Detect which cell encompasses the target text, then output its (x, y) center coordinate. 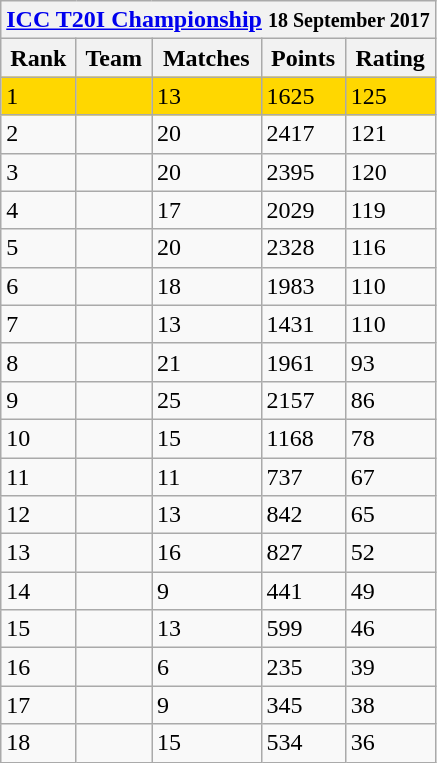
5 (38, 248)
1961 (303, 362)
Rank (38, 58)
1431 (303, 324)
534 (303, 743)
827 (303, 553)
25 (206, 400)
Rating (390, 58)
235 (303, 667)
65 (390, 515)
49 (390, 591)
46 (390, 629)
737 (303, 477)
1983 (303, 286)
93 (390, 362)
86 (390, 400)
39 (390, 667)
345 (303, 705)
842 (303, 515)
2395 (303, 172)
4 (38, 210)
12 (38, 515)
10 (38, 438)
120 (390, 172)
Points (303, 58)
67 (390, 477)
Matches (206, 58)
1168 (303, 438)
7 (38, 324)
1625 (303, 96)
2 (38, 134)
ICC T20I Championship 18 September 2017 (218, 20)
14 (38, 591)
121 (390, 134)
8 (38, 362)
21 (206, 362)
36 (390, 743)
78 (390, 438)
Team (114, 58)
52 (390, 553)
3 (38, 172)
1 (38, 96)
119 (390, 210)
116 (390, 248)
2417 (303, 134)
2157 (303, 400)
2029 (303, 210)
38 (390, 705)
2328 (303, 248)
125 (390, 96)
441 (303, 591)
599 (303, 629)
